Return (X, Y) of the center of cell containing provided text 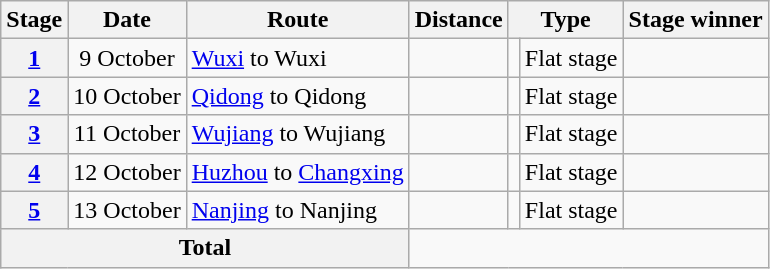
9 October (127, 58)
1 (34, 58)
Nanjing to Nanjing (298, 210)
10 October (127, 96)
Distance (458, 20)
Wujiang to Wujiang (298, 134)
Qidong to Qidong (298, 96)
4 (34, 172)
Total (205, 248)
3 (34, 134)
Stage winner (696, 20)
11 October (127, 134)
13 October (127, 210)
2 (34, 96)
5 (34, 210)
Route (298, 20)
Huzhou to Changxing (298, 172)
Stage (34, 20)
Type (566, 20)
Date (127, 20)
12 October (127, 172)
Wuxi to Wuxi (298, 58)
